Search for the cell housing the specified text and yield its (X, Y) center coordinate. 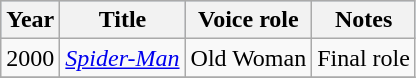
Voice role (248, 20)
Notes (364, 20)
Title (122, 20)
Final role (364, 58)
2000 (30, 58)
Year (30, 20)
Old Woman (248, 58)
Spider-Man (122, 58)
